Detect which cell encompasses the target text, then output its (X, Y) center coordinate. 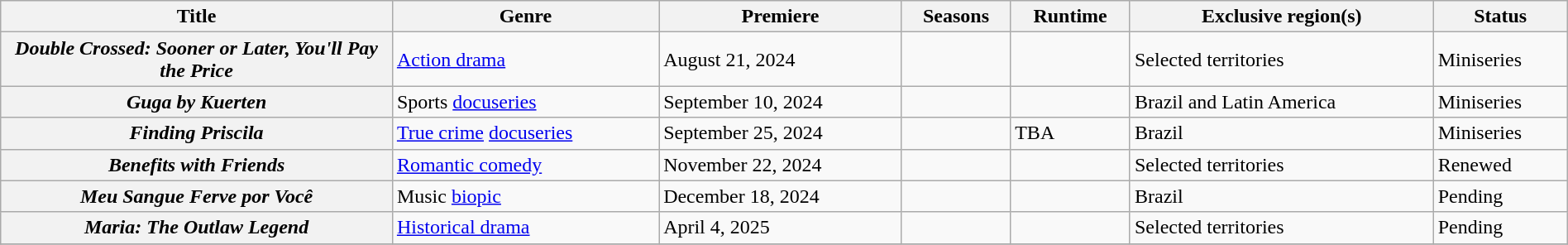
Sports docuseries (525, 102)
September 10, 2024 (781, 102)
April 4, 2025 (781, 228)
TBA (1070, 133)
Renewed (1500, 165)
Double Crossed: Sooner or Later, You'll Pay the Price (197, 60)
Exclusive region(s) (1282, 17)
Genre (525, 17)
Premiere (781, 17)
Seasons (956, 17)
Maria: The Outlaw Legend (197, 228)
Runtime (1070, 17)
Action drama (525, 60)
Music biopic (525, 196)
Brazil and Latin America (1282, 102)
True crime docuseries (525, 133)
December 18, 2024 (781, 196)
Historical drama (525, 228)
Benefits with Friends (197, 165)
Title (197, 17)
Meu Sangue Ferve por Você (197, 196)
Guga by Kuerten (197, 102)
Romantic comedy (525, 165)
November 22, 2024 (781, 165)
September 25, 2024 (781, 133)
Status (1500, 17)
Finding Priscila (197, 133)
August 21, 2024 (781, 60)
